Output the (x, y) coordinate of the center of the cell containing the given text.  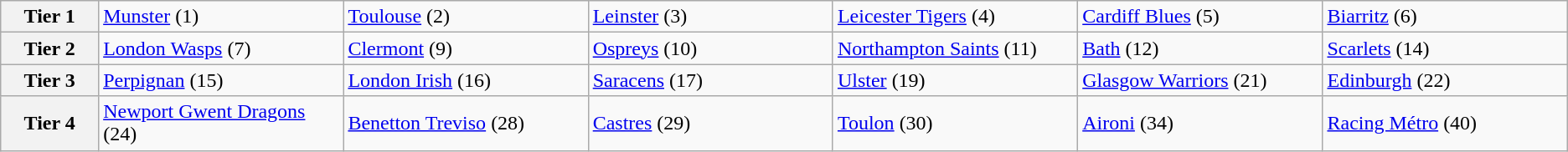
Northampton Saints (11) (955, 48)
Edinburgh (22) (1445, 80)
Toulouse (2) (466, 17)
Toulon (30) (955, 124)
London Wasps (7) (221, 48)
Perpignan (15) (221, 80)
Glasgow Warriors (21) (1200, 80)
Clermont (9) (466, 48)
Benetton Treviso (28) (466, 124)
Ospreys (10) (710, 48)
Aironi (34) (1200, 124)
Scarlets (14) (1445, 48)
Tier 4 (50, 124)
Munster (1) (221, 17)
Newport Gwent Dragons (24) (221, 124)
Saracens (17) (710, 80)
Tier 3 (50, 80)
Cardiff Blues (5) (1200, 17)
Leicester Tigers (4) (955, 17)
Tier 2 (50, 48)
Leinster (3) (710, 17)
Tier 1 (50, 17)
Racing Métro (40) (1445, 124)
Ulster (19) (955, 80)
Bath (12) (1200, 48)
Castres (29) (710, 124)
London Irish (16) (466, 80)
Biarritz (6) (1445, 17)
